Determine the (x, y) coordinate at the center of the cell enclosing the given text.  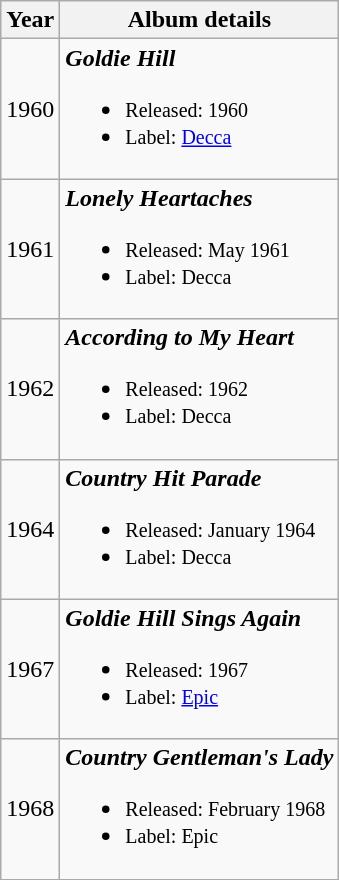
Year (30, 20)
Goldie HillReleased: 1960Label: Decca (200, 109)
1967 (30, 669)
1964 (30, 529)
According to My HeartReleased: 1962Label: Decca (200, 389)
1961 (30, 249)
Goldie Hill Sings AgainReleased: 1967Label: Epic (200, 669)
1962 (30, 389)
1968 (30, 809)
Album details (200, 20)
Country Hit ParadeReleased: January 1964Label: Decca (200, 529)
1960 (30, 109)
Lonely HeartachesReleased: May 1961Label: Decca (200, 249)
Country Gentleman's LadyReleased: February 1968Label: Epic (200, 809)
